For the text-containing cell, return its midpoint in [x, y] coordinate format. 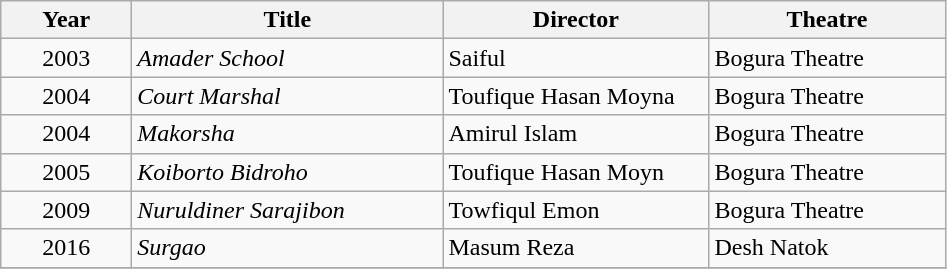
Amader School [288, 58]
Year [66, 20]
2016 [66, 248]
Masum Reza [576, 248]
Title [288, 20]
Amirul Islam [576, 134]
Saiful [576, 58]
Nuruldiner Sarajibon [288, 210]
Toufique Hasan Moyna [576, 96]
Toufique Hasan Moyn [576, 172]
Surgao [288, 248]
Towfiqul Emon [576, 210]
2003 [66, 58]
Theatre [827, 20]
Court Marshal [288, 96]
Koiborto Bidroho [288, 172]
2005 [66, 172]
Director [576, 20]
Desh Natok [827, 248]
Makorsha [288, 134]
2009 [66, 210]
